Locate the cell with the specified text and output its (x, y) center coordinate. 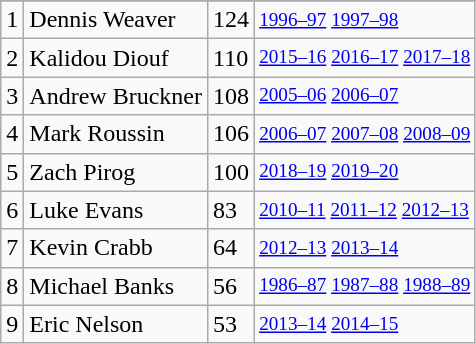
1986–87 1987–88 1988–89 (365, 286)
2013–14 2014–15 (365, 324)
9 (12, 324)
Andrew Bruckner (116, 96)
2 (12, 58)
110 (230, 58)
4 (12, 134)
Michael Banks (116, 286)
108 (230, 96)
Luke Evans (116, 210)
Zach Pirog (116, 172)
7 (12, 248)
100 (230, 172)
2012–13 2013–14 (365, 248)
2006–07 2007–08 2008–09 (365, 134)
6 (12, 210)
5 (12, 172)
53 (230, 324)
56 (230, 286)
3 (12, 96)
2015–16 2016–17 2017–18 (365, 58)
Eric Nelson (116, 324)
106 (230, 134)
2005–06 2006–07 (365, 96)
Dennis Weaver (116, 20)
64 (230, 248)
2010–11 2011–12 2012–13 (365, 210)
1 (12, 20)
Kalidou Diouf (116, 58)
83 (230, 210)
2018–19 2019–20 (365, 172)
124 (230, 20)
8 (12, 286)
1996–97 1997–98 (365, 20)
Mark Roussin (116, 134)
Kevin Crabb (116, 248)
